Find where the given text appears and provide that cell's center as (X, Y) coordinate. 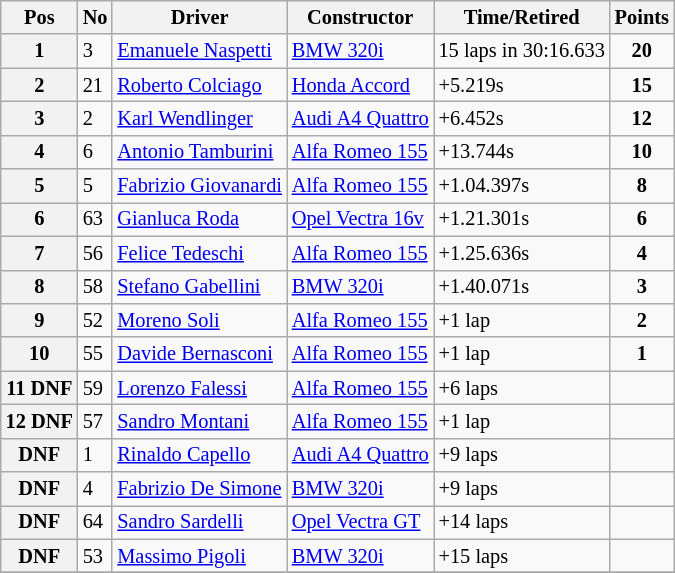
59 (96, 388)
55 (96, 354)
21 (96, 85)
15 (642, 85)
52 (96, 320)
Gianluca Roda (199, 219)
11 DNF (40, 388)
Antonio Tamburini (199, 152)
Massimo Pigoli (199, 556)
Karl Wendlinger (199, 118)
Constructor (360, 17)
Pos (40, 17)
+14 laps (522, 522)
Fabrizio Giovanardi (199, 186)
Fabrizio De Simone (199, 489)
Points (642, 17)
Driver (199, 17)
7 (40, 253)
+13.744s (522, 152)
+5.219s (522, 85)
Sandro Sardelli (199, 522)
+6 laps (522, 388)
+6.452s (522, 118)
+15 laps (522, 556)
Time/Retired (522, 17)
53 (96, 556)
Roberto Colciago (199, 85)
57 (96, 421)
No (96, 17)
Davide Bernasconi (199, 354)
+1.04.397s (522, 186)
Opel Vectra GT (360, 522)
15 laps in 30:16.633 (522, 51)
Felice Tedeschi (199, 253)
12 DNF (40, 421)
Stefano Gabellini (199, 287)
Opel Vectra 16v (360, 219)
+1.25.636s (522, 253)
Emanuele Naspetti (199, 51)
20 (642, 51)
Lorenzo Falessi (199, 388)
Sandro Montani (199, 421)
Moreno Soli (199, 320)
58 (96, 287)
63 (96, 219)
Honda Accord (360, 85)
64 (96, 522)
+1.40.071s (522, 287)
+1.21.301s (522, 219)
56 (96, 253)
12 (642, 118)
9 (40, 320)
Rinaldo Capello (199, 455)
